Return the [X, Y] coordinate for the center point of the cell that contains the specified text.  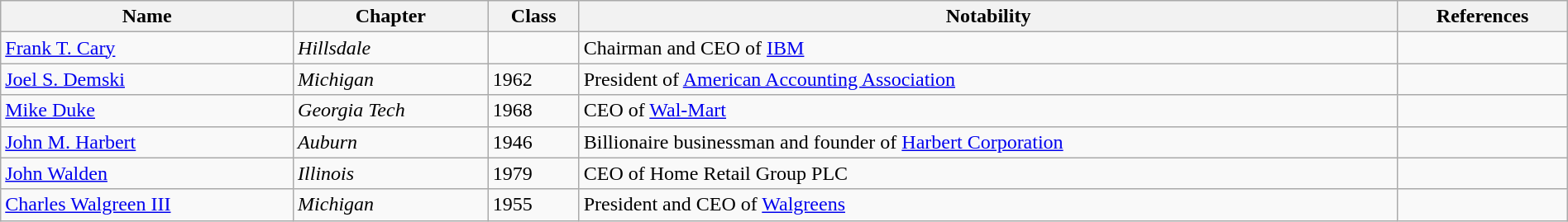
1955 [533, 205]
Billionaire businessman and founder of Harbert Corporation [988, 142]
1979 [533, 173]
Mike Duke [147, 111]
CEO of Wal-Mart [988, 111]
Auburn [391, 142]
John Walden [147, 173]
Frank T. Cary [147, 48]
Class [533, 17]
1946 [533, 142]
Name [147, 17]
Notability [988, 17]
President of American Accounting Association [988, 79]
Georgia Tech [391, 111]
President and CEO of Walgreens [988, 205]
1962 [533, 79]
1968 [533, 111]
References [1482, 17]
John M. Harbert [147, 142]
Chapter [391, 17]
Illinois [391, 173]
Chairman and CEO of IBM [988, 48]
Hillsdale [391, 48]
CEO of Home Retail Group PLC [988, 173]
Charles Walgreen III [147, 205]
Joel S. Demski [147, 79]
